Pinpoint the cell where the given text exists, returning its [X, Y] midpoint coordinate. 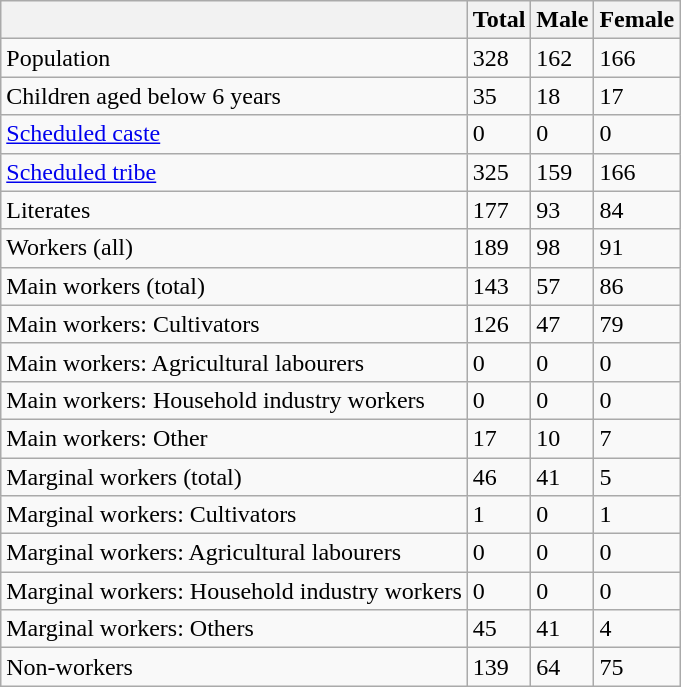
91 [637, 248]
Children aged below 6 years [234, 96]
177 [499, 210]
84 [637, 210]
Female [637, 20]
126 [499, 324]
79 [637, 324]
Non-workers [234, 667]
Literates [234, 210]
Workers (all) [234, 248]
93 [562, 210]
86 [637, 286]
Scheduled caste [234, 134]
75 [637, 667]
4 [637, 629]
139 [499, 667]
Marginal workers: Agricultural labourers [234, 553]
Main workers: Cultivators [234, 324]
325 [499, 172]
7 [637, 438]
Marginal workers: Household industry workers [234, 591]
64 [562, 667]
5 [637, 477]
328 [499, 58]
Population [234, 58]
162 [562, 58]
143 [499, 286]
Scheduled tribe [234, 172]
Main workers: Household industry workers [234, 400]
189 [499, 248]
35 [499, 96]
46 [499, 477]
159 [562, 172]
45 [499, 629]
Marginal workers (total) [234, 477]
Main workers: Other [234, 438]
57 [562, 286]
Marginal workers: Others [234, 629]
18 [562, 96]
Main workers: Agricultural labourers [234, 362]
47 [562, 324]
98 [562, 248]
Main workers (total) [234, 286]
Male [562, 20]
Total [499, 20]
Marginal workers: Cultivators [234, 515]
10 [562, 438]
